Determine the [X, Y] coordinate at the center of the cell enclosing the given text.  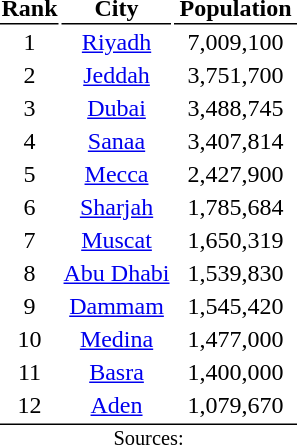
3,407,814 [236, 141]
8 [30, 273]
10 [30, 339]
Dammam [116, 307]
Aden [116, 405]
Muscat [116, 241]
3 [30, 109]
6 [30, 207]
7,009,100 [236, 43]
Riyadh [116, 43]
Jeddah [116, 75]
1,079,670 [236, 405]
2 [30, 75]
Sharjah [116, 207]
Basra [116, 373]
9 [30, 307]
1,477,000 [236, 339]
3,488,745 [236, 109]
7 [30, 241]
1,545,420 [236, 307]
1,650,319 [236, 241]
Abu Dhabi [116, 273]
4 [30, 141]
3,751,700 [236, 75]
Dubai [116, 109]
2,427,900 [236, 175]
Mecca [116, 175]
5 [30, 175]
Medina [116, 339]
Sanaa [116, 141]
1,400,000 [236, 373]
1,539,830 [236, 273]
11 [30, 373]
1 [30, 43]
12 [30, 405]
1,785,684 [236, 207]
